Return [X, Y] of the center of cell containing provided text 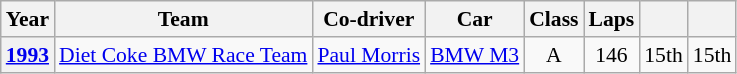
Car [474, 19]
BMW M3 [474, 55]
Class [554, 19]
A [554, 55]
Paul Morris [368, 55]
Diet Coke BMW Race Team [183, 55]
Year [28, 19]
Team [183, 19]
Co-driver [368, 19]
146 [612, 55]
1993 [28, 55]
Laps [612, 19]
